Provide the [x, y] coordinate of the cell's center where the given text is located.  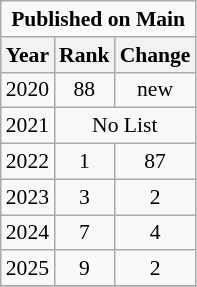
88 [84, 90]
Published on Main [98, 19]
2025 [28, 269]
7 [84, 233]
2021 [28, 126]
No List [124, 126]
2022 [28, 162]
Rank [84, 55]
9 [84, 269]
new [156, 90]
Year [28, 55]
2024 [28, 233]
Change [156, 55]
87 [156, 162]
1 [84, 162]
2023 [28, 197]
2020 [28, 90]
4 [156, 233]
3 [84, 197]
